Scan for the cell matching the given text and deliver its (X, Y) coordinate at center. 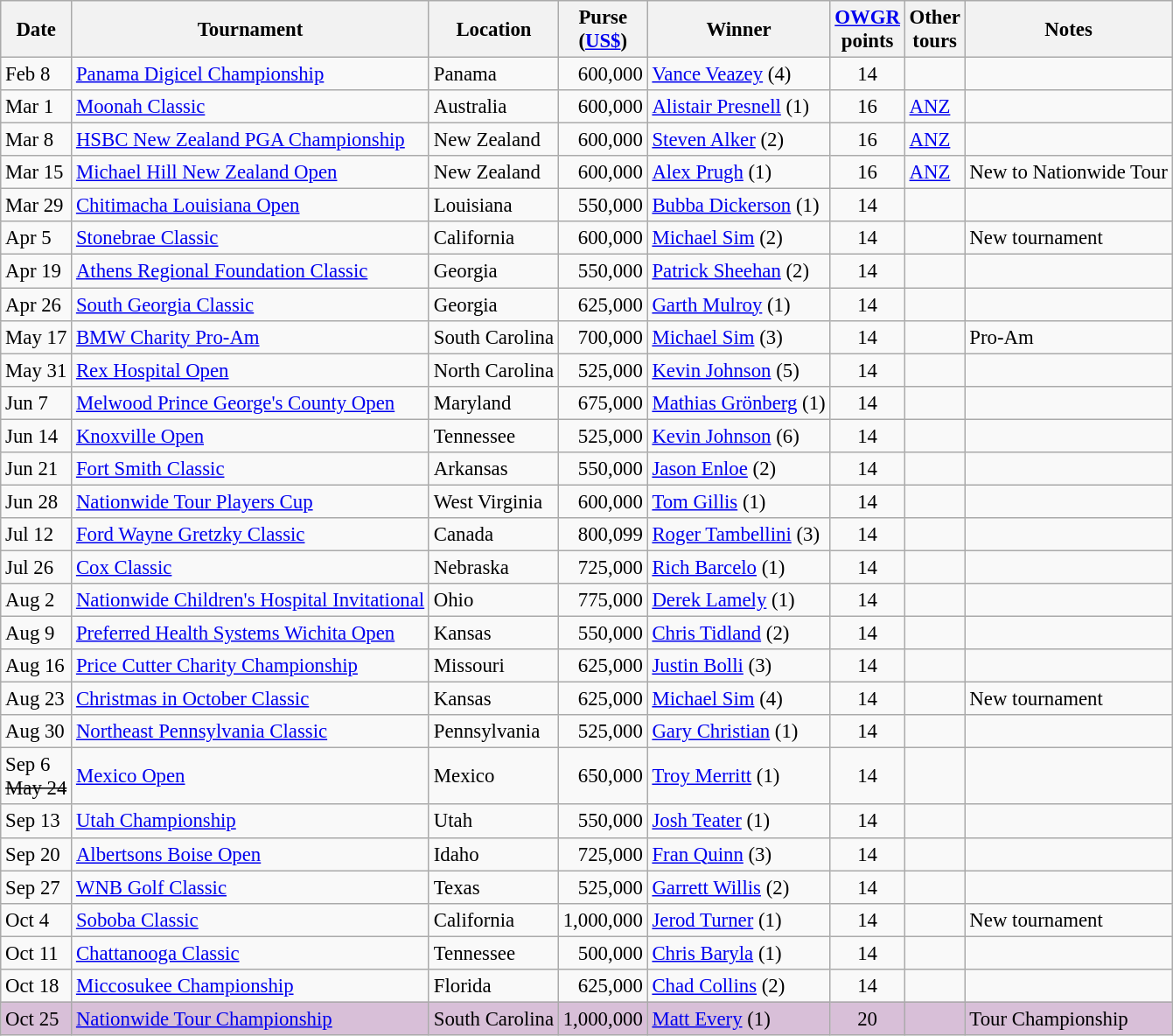
Louisiana (493, 206)
Arkansas (493, 469)
Tour Championship (1069, 1018)
Rex Hospital Open (250, 370)
Chris Tidland (2) (738, 633)
Sep 13 (37, 822)
Sep 27 (37, 887)
Soboba Classic (250, 920)
Northeast Pennsylvania Classic (250, 731)
Kevin Johnson (5) (738, 370)
Othertours (934, 30)
Winner (738, 30)
Aug 2 (37, 600)
Missouri (493, 666)
OWGRpoints (868, 30)
Sep 6May 24 (37, 777)
Aug 16 (37, 666)
Moonah Classic (250, 107)
Pennsylvania (493, 731)
500,000 (603, 953)
Michael Sim (4) (738, 699)
Notes (1069, 30)
Derek Lamely (1) (738, 600)
Maryland (493, 402)
Ohio (493, 600)
Stonebrae Classic (250, 239)
Utah (493, 822)
Steven Alker (2) (738, 140)
Garth Mulroy (1) (738, 304)
Purse(US$) (603, 30)
Jul 26 (37, 567)
675,000 (603, 402)
Bubba Dickerson (1) (738, 206)
Idaho (493, 854)
WNB Golf Classic (250, 887)
May 31 (37, 370)
Melwood Prince George's County Open (250, 402)
Price Cutter Charity Championship (250, 666)
Tournament (250, 30)
May 17 (37, 337)
Roger Tambellini (3) (738, 535)
700,000 (603, 337)
Patrick Sheehan (2) (738, 271)
Utah Championship (250, 822)
Michael Sim (3) (738, 337)
800,099 (603, 535)
20 (868, 1018)
Michael Sim (2) (738, 239)
Apr 5 (37, 239)
Gary Christian (1) (738, 731)
Oct 18 (37, 986)
Chad Collins (2) (738, 986)
Nationwide Tour Players Cup (250, 501)
Justin Bolli (3) (738, 666)
Aug 23 (37, 699)
Oct 4 (37, 920)
Mar 29 (37, 206)
Alistair Presnell (1) (738, 107)
Mathias Grönberg (1) (738, 402)
Jun 14 (37, 436)
Jul 12 (37, 535)
Jason Enloe (2) (738, 469)
Jerod Turner (1) (738, 920)
Ford Wayne Gretzky Classic (250, 535)
Nationwide Children's Hospital Invitational (250, 600)
Mexico Open (250, 777)
Mar 8 (37, 140)
Sep 20 (37, 854)
North Carolina (493, 370)
Mar 1 (37, 107)
Knoxville Open (250, 436)
Jun 28 (37, 501)
Fran Quinn (3) (738, 854)
650,000 (603, 777)
Athens Regional Foundation Classic (250, 271)
Location (493, 30)
Michael Hill New Zealand Open (250, 172)
Oct 11 (37, 953)
Apr 19 (37, 271)
Mar 15 (37, 172)
Vance Veazey (4) (738, 74)
New to Nationwide Tour (1069, 172)
775,000 (603, 600)
Cox Classic (250, 567)
HSBC New Zealand PGA Championship (250, 140)
Troy Merritt (1) (738, 777)
Apr 26 (37, 304)
Fort Smith Classic (250, 469)
Alex Prugh (1) (738, 172)
Texas (493, 887)
Mexico (493, 777)
Matt Every (1) (738, 1018)
Panama (493, 74)
Nationwide Tour Championship (250, 1018)
Chris Baryla (1) (738, 953)
Kevin Johnson (6) (738, 436)
Date (37, 30)
Chattanooga Classic (250, 953)
Nebraska (493, 567)
Canada (493, 535)
Garrett Willis (2) (738, 887)
Jun 7 (37, 402)
Panama Digicel Championship (250, 74)
BMW Charity Pro-Am (250, 337)
Aug 9 (37, 633)
Pro-Am (1069, 337)
Feb 8 (37, 74)
Preferred Health Systems Wichita Open (250, 633)
Chitimacha Louisiana Open (250, 206)
Miccosukee Championship (250, 986)
West Virginia (493, 501)
Aug 30 (37, 731)
Josh Teater (1) (738, 822)
Albertsons Boise Open (250, 854)
Australia (493, 107)
Christmas in October Classic (250, 699)
Jun 21 (37, 469)
Florida (493, 986)
Oct 25 (37, 1018)
South Georgia Classic (250, 304)
Tom Gillis (1) (738, 501)
Rich Barcelo (1) (738, 567)
